Scan for the cell matching the given text and deliver its (X, Y) coordinate at center. 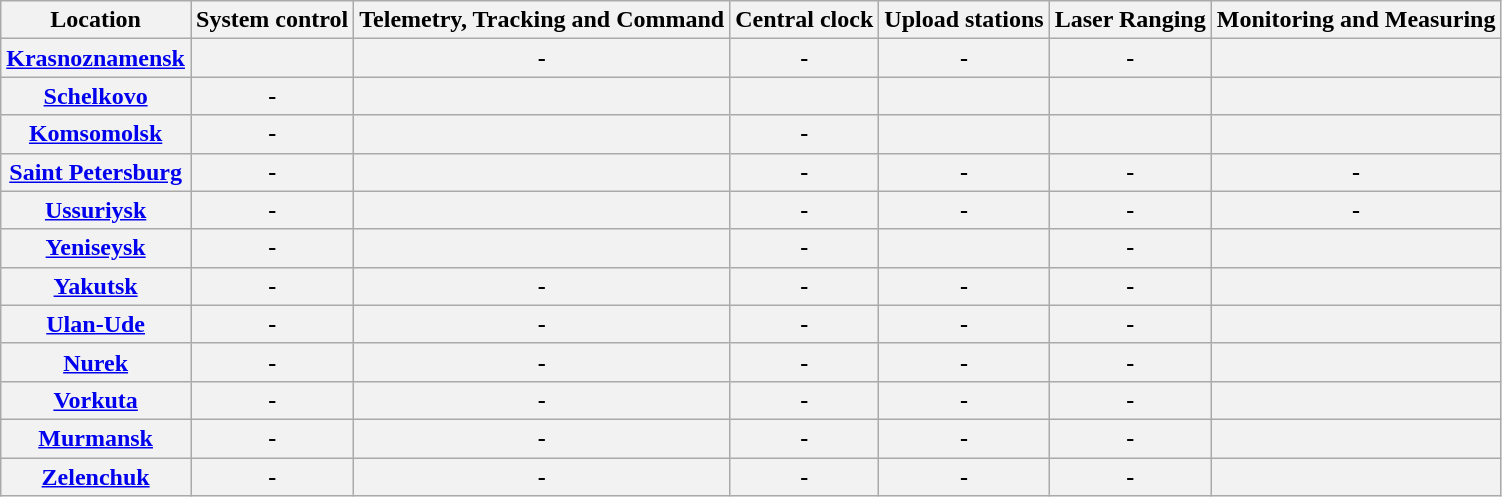
Komsomolsk (96, 134)
Ulan-Ude (96, 324)
Upload stations (964, 20)
Nurek (96, 362)
Krasnoznamensk (96, 58)
Yakutsk (96, 286)
Telemetry, Tracking and Command (542, 20)
Ussuriysk (96, 210)
Vorkuta (96, 400)
Schelkovo (96, 96)
Yeniseysk (96, 248)
Murmansk (96, 438)
Saint Petersburg (96, 172)
Location (96, 20)
Zelenchuk (96, 477)
Monitoring and Measuring (1356, 20)
System control (272, 20)
Laser Ranging (1130, 20)
Central clock (804, 20)
